From the cell containing the given text, extract its center point as (X, Y) coordinate. 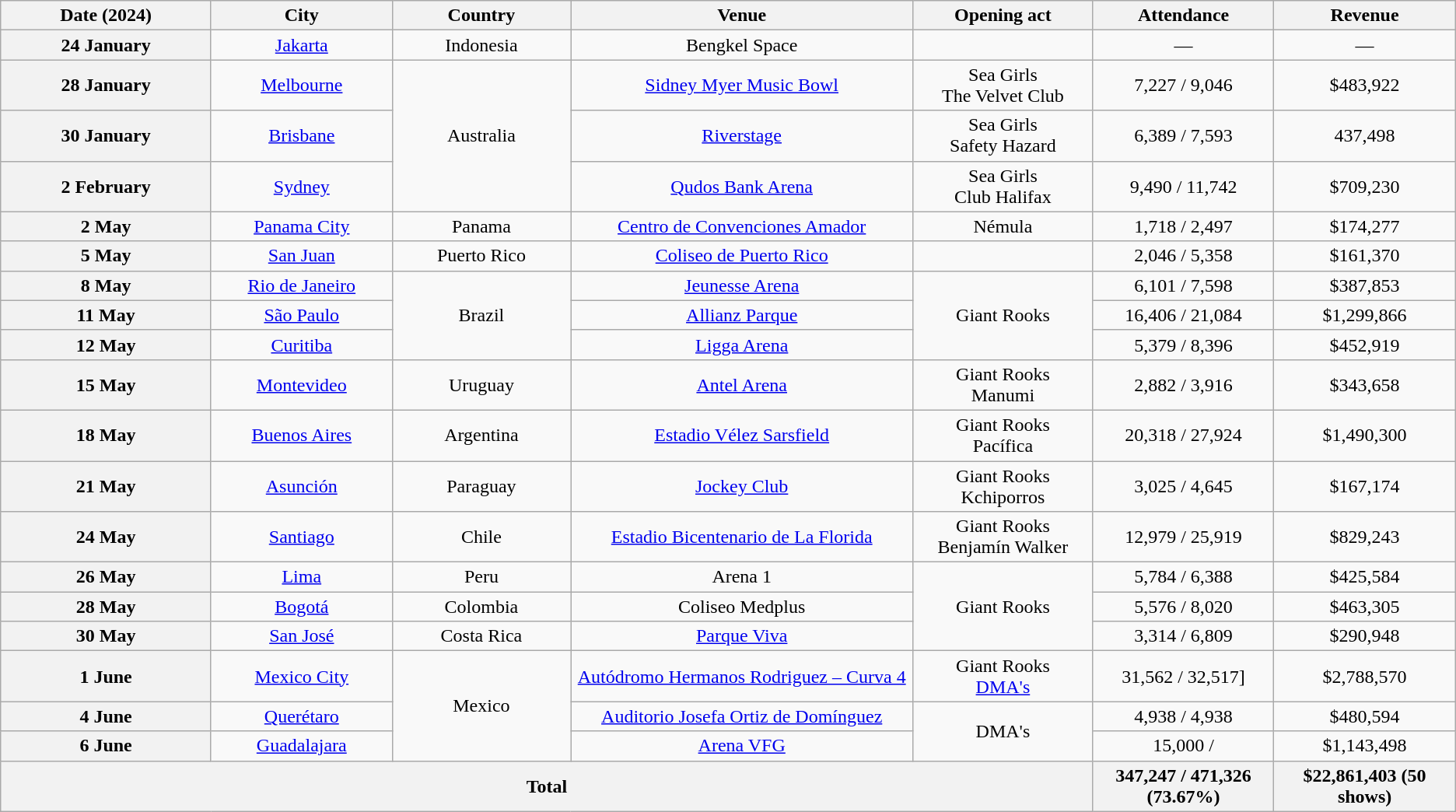
2,046 / 5,358 (1184, 256)
Autódromo Hermanos Rodriguez – Curva 4 (742, 677)
Lima (302, 577)
Colombia (481, 607)
Uruguay (481, 384)
Bogotá (302, 607)
Allianz Parque (742, 315)
21 May (106, 485)
Opening act (1003, 16)
$387,853 (1364, 285)
24 January (106, 45)
Costa Rica (481, 636)
$1,490,300 (1364, 436)
City (302, 16)
2 May (106, 226)
Estadio Bicentenario de La Florida (742, 537)
437,498 (1364, 135)
Estadio Vélez Sarsfield (742, 436)
Asunción (302, 485)
6 June (106, 746)
Chile (481, 537)
2,882 / 3,916 (1184, 384)
Giant RooksDMA's (1003, 677)
Country (481, 16)
5 May (106, 256)
$463,305 (1364, 607)
Buenos Aires (302, 436)
12 May (106, 345)
Argentina (481, 436)
4 June (106, 716)
30 January (106, 135)
Brisbane (302, 135)
Ligga Arena (742, 345)
24 May (106, 537)
Giant RooksPacífica (1003, 436)
$1,299,866 (1364, 315)
Qudos Bank Arena (742, 187)
Jeunesse Arena (742, 285)
15,000 / (1184, 746)
9,490 / 11,742 (1184, 187)
Venue (742, 16)
Attendance (1184, 16)
26 May (106, 577)
Sidney Myer Music Bowl (742, 86)
12,979 / 25,919 (1184, 537)
$425,584 (1364, 577)
Giant RooksManumi (1003, 384)
Sydney (302, 187)
6,101 / 7,598 (1184, 285)
Paraguay (481, 485)
Panama City (302, 226)
3,025 / 4,645 (1184, 485)
$290,948 (1364, 636)
8 May (106, 285)
$709,230 (1364, 187)
5,784 / 6,388 (1184, 577)
Jakarta (302, 45)
$22,861,403 (50 shows) (1364, 786)
11 May (106, 315)
$343,658 (1364, 384)
15 May (106, 384)
DMA's (1003, 731)
Date (2024) (106, 16)
Australia (481, 135)
Jockey Club (742, 485)
$480,594 (1364, 716)
1,718 / 2,497 (1184, 226)
Coliseo de Puerto Rico (742, 256)
Querétaro (302, 716)
Arena VFG (742, 746)
$174,277 (1364, 226)
Centro de Convenciones Amador (742, 226)
Arena 1 (742, 577)
30 May (106, 636)
$2,788,570 (1364, 677)
Sea GirlsThe Velvet Club (1003, 86)
Giant RooksKchiporros (1003, 485)
Santiago (302, 537)
$167,174 (1364, 485)
$483,922 (1364, 86)
Sea GirlsClub Halifax (1003, 187)
5,379 / 8,396 (1184, 345)
San José (302, 636)
Coliseo Medplus (742, 607)
2 February (106, 187)
San Juan (302, 256)
347,247 / 471,326 (73.67%) (1184, 786)
Némula (1003, 226)
$452,919 (1364, 345)
Sea GirlsSafety Hazard (1003, 135)
Rio de Janeiro (302, 285)
Peru (481, 577)
Mexico City (302, 677)
4,938 / 4,938 (1184, 716)
31,562 / 32,517] (1184, 677)
Indonesia (481, 45)
$1,143,498 (1364, 746)
$829,243 (1364, 537)
Guadalajara (302, 746)
$161,370 (1364, 256)
Brazil (481, 315)
Auditorio Josefa Ortiz de Domínguez (742, 716)
1 June (106, 677)
São Paulo (302, 315)
Total (547, 786)
Revenue (1364, 16)
5,576 / 8,020 (1184, 607)
Bengkel Space (742, 45)
Parque Viva (742, 636)
Panama (481, 226)
Montevideo (302, 384)
Puerto Rico (481, 256)
Riverstage (742, 135)
28 May (106, 607)
18 May (106, 436)
28 January (106, 86)
20,318 / 27,924 (1184, 436)
7,227 / 9,046 (1184, 86)
Mexico (481, 706)
6,389 / 7,593 (1184, 135)
16,406 / 21,084 (1184, 315)
Giant RooksBenjamín Walker (1003, 537)
Antel Arena (742, 384)
Curitiba (302, 345)
Melbourne (302, 86)
3,314 / 6,809 (1184, 636)
